Pinpoint the cell where the given text exists, returning its [X, Y] midpoint coordinate. 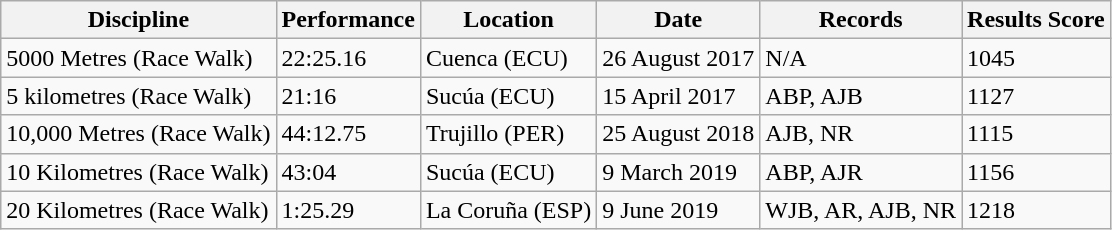
Performance [348, 20]
15 April 2017 [678, 96]
1218 [1036, 210]
10,000 Metres (Race Walk) [138, 134]
1115 [1036, 134]
Results Score [1036, 20]
Trujillo (PER) [508, 134]
N/A [861, 58]
9 June 2019 [678, 210]
10 Kilometres (Race Walk) [138, 172]
La Coruña (ESP) [508, 210]
44:12.75 [348, 134]
5 kilometres (Race Walk) [138, 96]
43:04 [348, 172]
20 Kilometres (Race Walk) [138, 210]
Cuenca (ECU) [508, 58]
9 March 2019 [678, 172]
22:25.16 [348, 58]
21:16 [348, 96]
26 August 2017 [678, 58]
1156 [1036, 172]
25 August 2018 [678, 134]
Records [861, 20]
ABP, AJB [861, 96]
Location [508, 20]
WJB, AR, AJB, NR [861, 210]
ABP, AJR [861, 172]
Discipline [138, 20]
1045 [1036, 58]
1:25.29 [348, 210]
1127 [1036, 96]
Date [678, 20]
AJB, NR [861, 134]
5000 Metres (Race Walk) [138, 58]
